Extract the [X, Y] coordinate from the center of the cell holding the provided text.  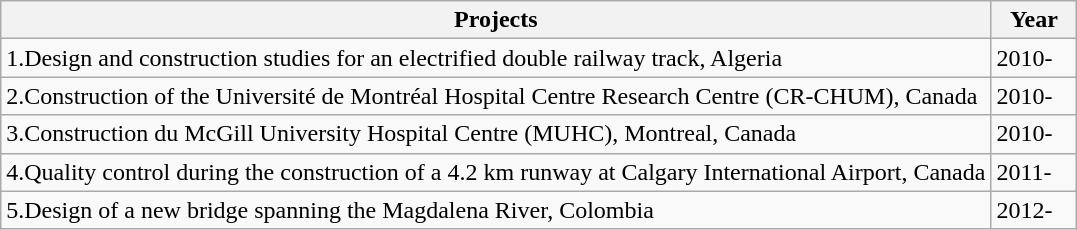
5.Design of a new bridge spanning the Magdalena River, Colombia [496, 210]
1.Design and construction studies for an electrified double railway track, Algeria [496, 58]
Projects [496, 20]
Year [1034, 20]
2012- [1034, 210]
2011- [1034, 172]
4.Quality control during the construction of a 4.2 km runway at Calgary International Airport, Canada [496, 172]
2.Construction of the Université de Montréal Hospital Centre Research Centre (CR-CHUM), Canada [496, 96]
3.Construction du McGill University Hospital Centre (MUHC), Montreal, Canada [496, 134]
